For the text-containing cell, return its midpoint in [X, Y] coordinate format. 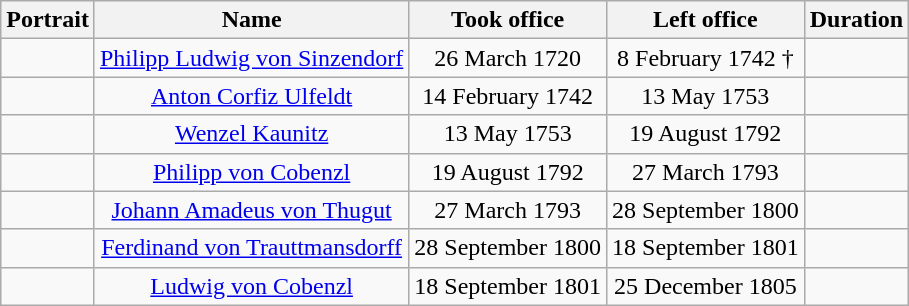
Name [251, 20]
Ludwig von Cobenzl [251, 286]
Left office [706, 20]
8 February 1742 † [706, 58]
14 February 1742 [508, 96]
Took office [508, 20]
25 December 1805 [706, 286]
Wenzel Kaunitz [251, 134]
Johann Amadeus von Thugut [251, 210]
26 March 1720 [508, 58]
Duration [856, 20]
Philipp von Cobenzl [251, 172]
Ferdinand von Trauttmansdorff [251, 248]
Portrait [48, 20]
Anton Corfiz Ulfeldt [251, 96]
Philipp Ludwig von Sinzendorf [251, 58]
